Pinpoint the cell where the given text exists, returning its (X, Y) midpoint coordinate. 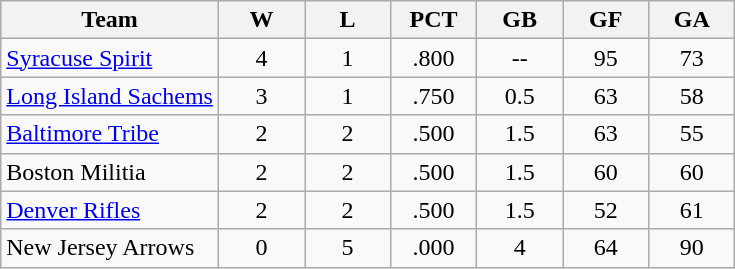
.000 (434, 248)
64 (606, 248)
Team (110, 20)
0.5 (520, 96)
Syracuse Spirit (110, 58)
0 (261, 248)
3 (261, 96)
W (261, 20)
.800 (434, 58)
61 (692, 210)
GF (606, 20)
.750 (434, 96)
Denver Rifles (110, 210)
55 (692, 134)
GB (520, 20)
New Jersey Arrows (110, 248)
5 (347, 248)
52 (606, 210)
95 (606, 58)
Long Island Sachems (110, 96)
58 (692, 96)
-- (520, 58)
L (347, 20)
GA (692, 20)
73 (692, 58)
PCT (434, 20)
Boston Militia (110, 172)
Baltimore Tribe (110, 134)
90 (692, 248)
